Locate the cell with the specified text and output its [X, Y] center coordinate. 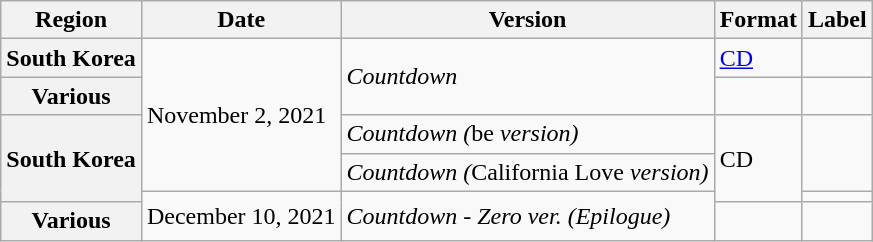
November 2, 2021 [241, 115]
Format [758, 20]
December 10, 2021 [241, 216]
Countdown [528, 77]
Region [72, 20]
Date [241, 20]
Countdown (be version) [528, 134]
Label [837, 20]
Countdown (California Love version) [528, 172]
Countdown - Zero ver. (Epilogue) [528, 216]
Version [528, 20]
